Detect which cell encompasses the target text, then output its [x, y] center coordinate. 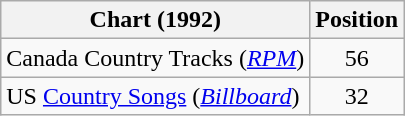
32 [357, 96]
Position [357, 20]
56 [357, 58]
US Country Songs (Billboard) [156, 96]
Canada Country Tracks (RPM) [156, 58]
Chart (1992) [156, 20]
